Determine the (X, Y) coordinate at the center of the cell enclosing the given text.  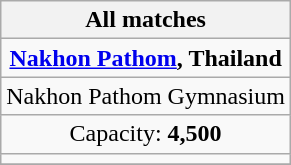
All matches (146, 20)
Nakhon Pathom Gymnasium (146, 96)
Capacity: 4,500 (146, 134)
Nakhon Pathom, Thailand (146, 58)
